Capture the cell that displays the provided text and extract its [X, Y] central coordinate. 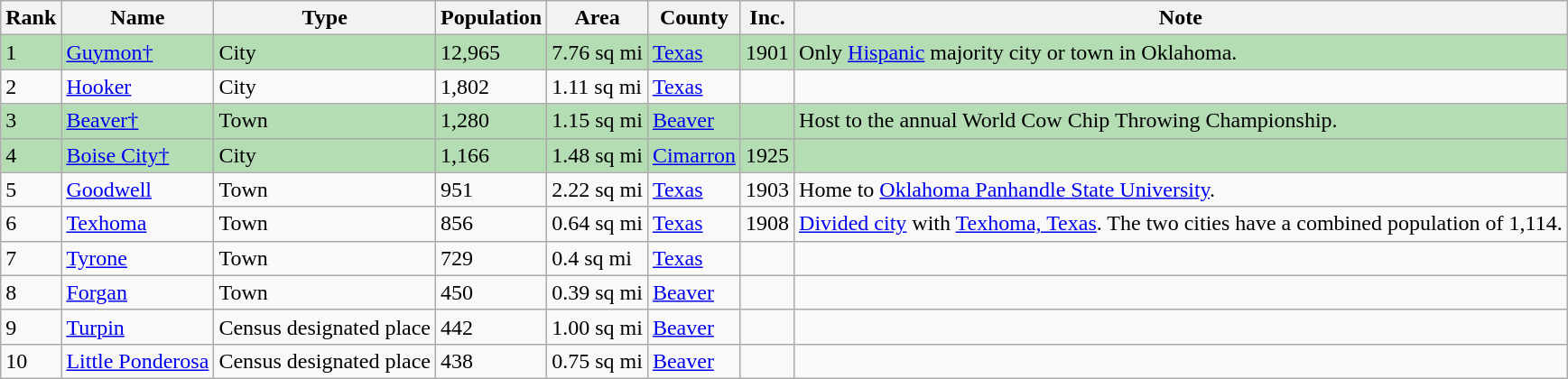
Home to Oklahoma Panhandle State University. [1181, 189]
Cimarron [693, 155]
Area [598, 18]
438 [491, 361]
1.11 sq mi [598, 87]
Texhoma [137, 224]
1,802 [491, 87]
Population [491, 18]
Rank [31, 18]
729 [491, 258]
Goodwell [137, 189]
5 [31, 189]
Note [1181, 18]
Tyrone [137, 258]
951 [491, 189]
3 [31, 121]
Divided city with Texhoma, Texas. The two cities have a combined population of 1,114. [1181, 224]
450 [491, 292]
0.39 sq mi [598, 292]
1.15 sq mi [598, 121]
6 [31, 224]
7 [31, 258]
1.00 sq mi [598, 327]
County [693, 18]
Forgan [137, 292]
1.48 sq mi [598, 155]
Little Ponderosa [137, 361]
Type [325, 18]
Guymon† [137, 52]
1,166 [491, 155]
Turpin [137, 327]
7.76 sq mi [598, 52]
0.75 sq mi [598, 361]
1 [31, 52]
856 [491, 224]
Boise City† [137, 155]
Only Hispanic majority city or town in Oklahoma. [1181, 52]
12,965 [491, 52]
Inc. [767, 18]
1925 [767, 155]
1903 [767, 189]
10 [31, 361]
4 [31, 155]
0.64 sq mi [598, 224]
2.22 sq mi [598, 189]
1908 [767, 224]
2 [31, 87]
1,280 [491, 121]
1901 [767, 52]
0.4 sq mi [598, 258]
Host to the annual World Cow Chip Throwing Championship. [1181, 121]
442 [491, 327]
Beaver† [137, 121]
9 [31, 327]
Name [137, 18]
Hooker [137, 87]
8 [31, 292]
